Identify which cell holds the provided text, then report its [x, y] central coordinate. 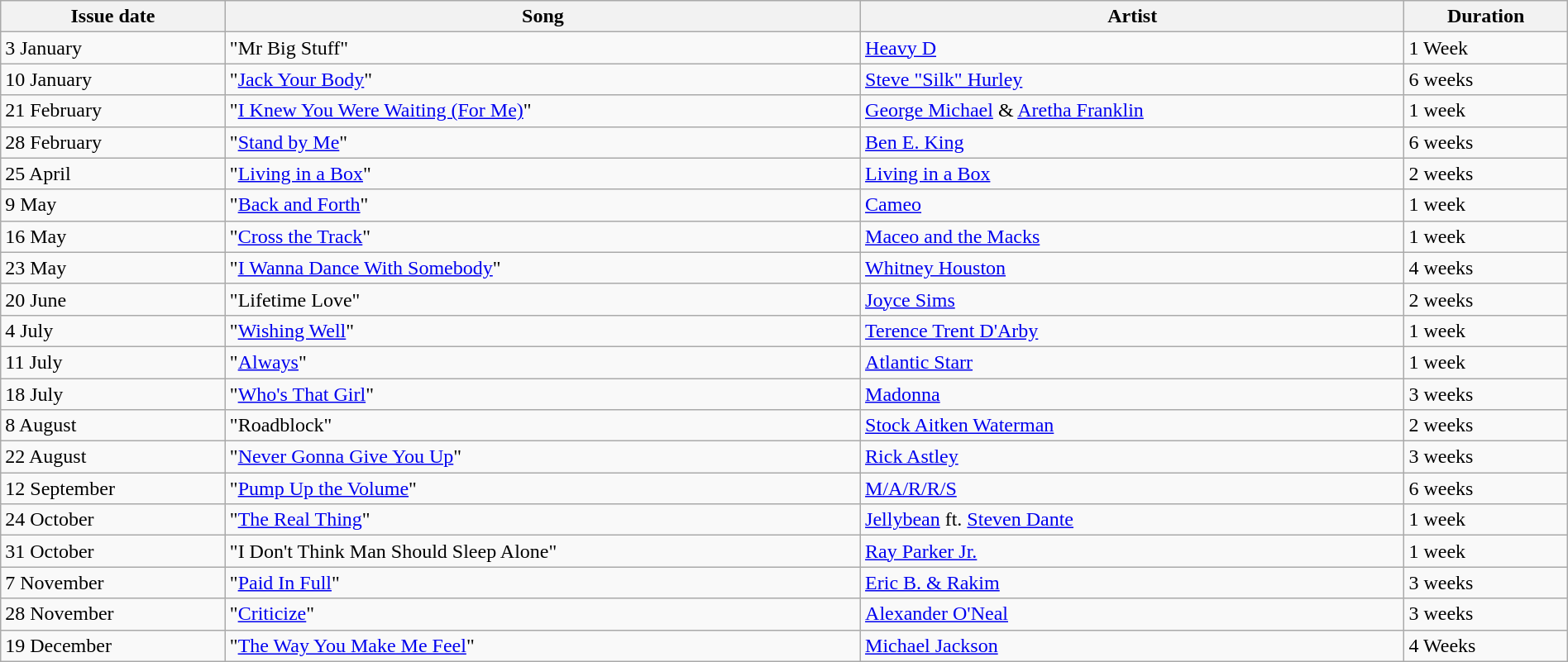
"Pump Up the Volume" [543, 488]
Stock Aitken Waterman [1133, 426]
Whitney Houston [1133, 268]
Living in a Box [1133, 174]
4 July [113, 331]
Duration [1485, 17]
"Criticize" [543, 614]
M/A/R/R/S [1133, 488]
"Wishing Well" [543, 331]
Michael Jackson [1133, 645]
28 November [113, 614]
George Michael & Aretha Franklin [1133, 111]
Joyce Sims [1133, 299]
4 Weeks [1485, 645]
7 November [113, 583]
22 August [113, 457]
Rick Astley [1133, 457]
10 January [113, 79]
Steve "Silk" Hurley [1133, 79]
Terence Trent D'Arby [1133, 331]
Ben E. King [1133, 142]
Atlantic Starr [1133, 362]
Ray Parker Jr. [1133, 551]
12 September [113, 488]
31 October [113, 551]
"Lifetime Love" [543, 299]
Song [543, 17]
"Roadblock" [543, 426]
"Back and Forth" [543, 205]
Issue date [113, 17]
"I Don't Think Man Should Sleep Alone" [543, 551]
"The Real Thing" [543, 520]
3 January [113, 48]
Alexander O'Neal [1133, 614]
24 October [113, 520]
8 August [113, 426]
Jellybean ft. Steven Dante [1133, 520]
1 Week [1485, 48]
11 July [113, 362]
Artist [1133, 17]
Maceo and the Macks [1133, 236]
"Living in a Box" [543, 174]
21 February [113, 111]
Eric B. & Rakim [1133, 583]
Cameo [1133, 205]
"Paid In Full" [543, 583]
Madonna [1133, 394]
18 July [113, 394]
"The Way You Make Me Feel" [543, 645]
"Always" [543, 362]
16 May [113, 236]
"Never Gonna Give You Up" [543, 457]
9 May [113, 205]
"Jack Your Body" [543, 79]
4 weeks [1485, 268]
28 February [113, 142]
"I Knew You Were Waiting (For Me)" [543, 111]
"I Wanna Dance With Somebody" [543, 268]
"Who's That Girl" [543, 394]
19 December [113, 645]
23 May [113, 268]
"Mr Big Stuff" [543, 48]
"Cross the Track" [543, 236]
"Stand by Me" [543, 142]
Heavy D [1133, 48]
25 April [113, 174]
20 June [113, 299]
